Identify which cell holds the provided text, then report its (x, y) central coordinate. 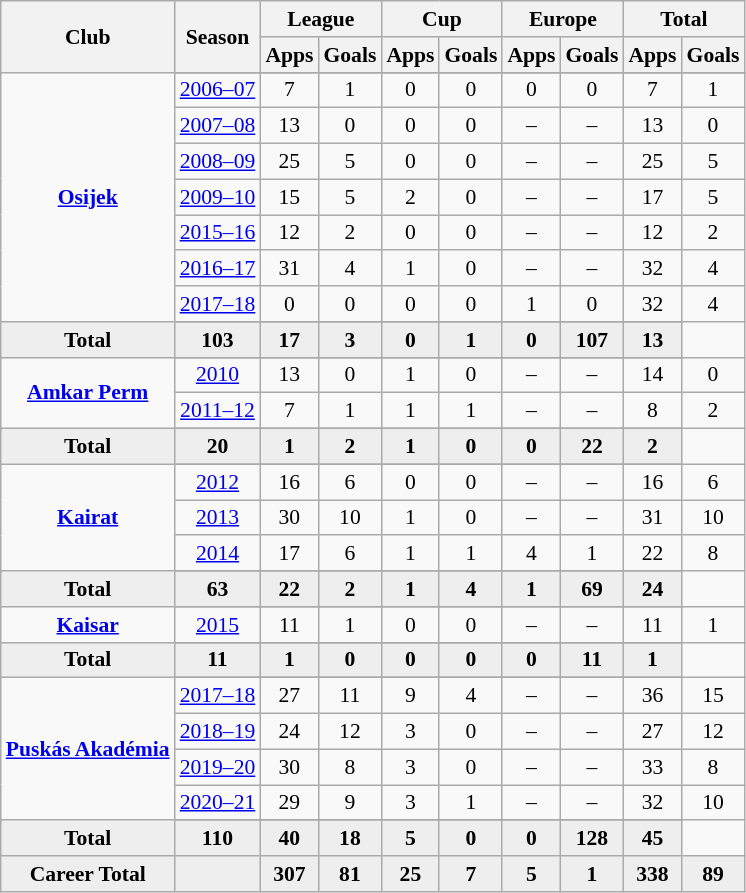
107 (592, 340)
2015 (218, 625)
110 (218, 839)
2020–21 (218, 803)
2013 (218, 518)
2006–07 (218, 90)
Club (88, 36)
2010 (218, 375)
2018–19 (218, 732)
2019–20 (218, 767)
69 (592, 589)
2016–17 (218, 269)
20 (218, 447)
2014 (218, 554)
2008–09 (218, 162)
League (320, 19)
Kairat (88, 518)
33 (652, 767)
18 (350, 839)
338 (652, 874)
2015–16 (218, 233)
2012 (218, 482)
Kaisar (88, 625)
Amkar Perm (88, 392)
2007–08 (218, 126)
Puskás Akadémia (88, 749)
Cup (442, 19)
36 (652, 696)
Season (218, 36)
40 (289, 839)
307 (289, 874)
14 (652, 375)
128 (592, 839)
89 (714, 874)
Career Total (88, 874)
45 (652, 839)
2009–10 (218, 197)
63 (218, 589)
81 (350, 874)
2011–12 (218, 411)
103 (218, 340)
Europe (562, 19)
Osijek (88, 196)
29 (289, 803)
